From the cell containing the given text, extract its center point as (X, Y) coordinate. 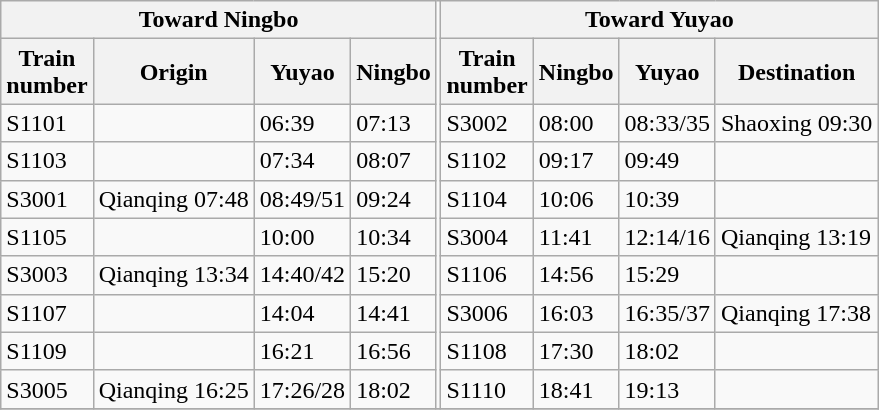
Qianqing 13:34 (174, 275)
S1103 (47, 161)
17:30 (576, 351)
14:04 (302, 313)
S1107 (47, 313)
Shaoxing 09:30 (796, 123)
16:21 (302, 351)
S3006 (487, 313)
S1102 (487, 161)
Qianqing 07:48 (174, 199)
10:00 (302, 237)
S3002 (487, 123)
S1105 (47, 237)
14:56 (576, 275)
08:07 (394, 161)
S1106 (487, 275)
16:35/37 (667, 313)
Qianqing 17:38 (796, 313)
06:39 (302, 123)
S3001 (47, 199)
15:29 (667, 275)
07:34 (302, 161)
S1101 (47, 123)
08:33/35 (667, 123)
S3004 (487, 237)
16:56 (394, 351)
10:34 (394, 237)
Toward Yuyao (660, 20)
S1108 (487, 351)
Origin (174, 72)
14:40/42 (302, 275)
09:24 (394, 199)
Qianqing 16:25 (174, 389)
07:13 (394, 123)
19:13 (667, 389)
12:14/16 (667, 237)
09:17 (576, 161)
14:41 (394, 313)
09:49 (667, 161)
15:20 (394, 275)
08:49/51 (302, 199)
18:41 (576, 389)
11:41 (576, 237)
10:39 (667, 199)
Toward Ningbo (219, 20)
16:03 (576, 313)
S1104 (487, 199)
10:06 (576, 199)
17:26/28 (302, 389)
08:00 (576, 123)
S1109 (47, 351)
S3005 (47, 389)
Destination (796, 72)
S1110 (487, 389)
Qianqing 13:19 (796, 237)
S3003 (47, 275)
